Output the (x, y) coordinate of the center of the cell containing the given text.  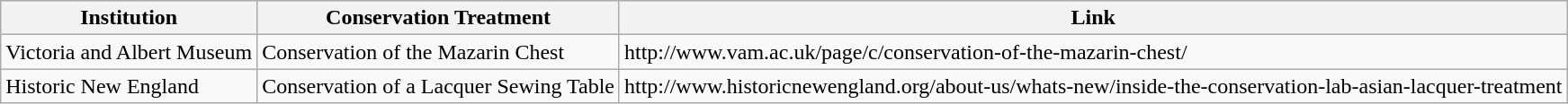
http://www.historicnewengland.org/about-us/whats-new/inside-the-conservation-lab-asian-lacquer-treatment (1093, 86)
Conservation of the Mazarin Chest (439, 52)
http://www.vam.ac.uk/page/c/conservation-of-the-mazarin-chest/ (1093, 52)
Victoria and Albert Museum (130, 52)
Institution (130, 18)
Link (1093, 18)
Conservation Treatment (439, 18)
Conservation of a Lacquer Sewing Table (439, 86)
Historic New England (130, 86)
